Pinpoint the cell where the given text exists, returning its (X, Y) midpoint coordinate. 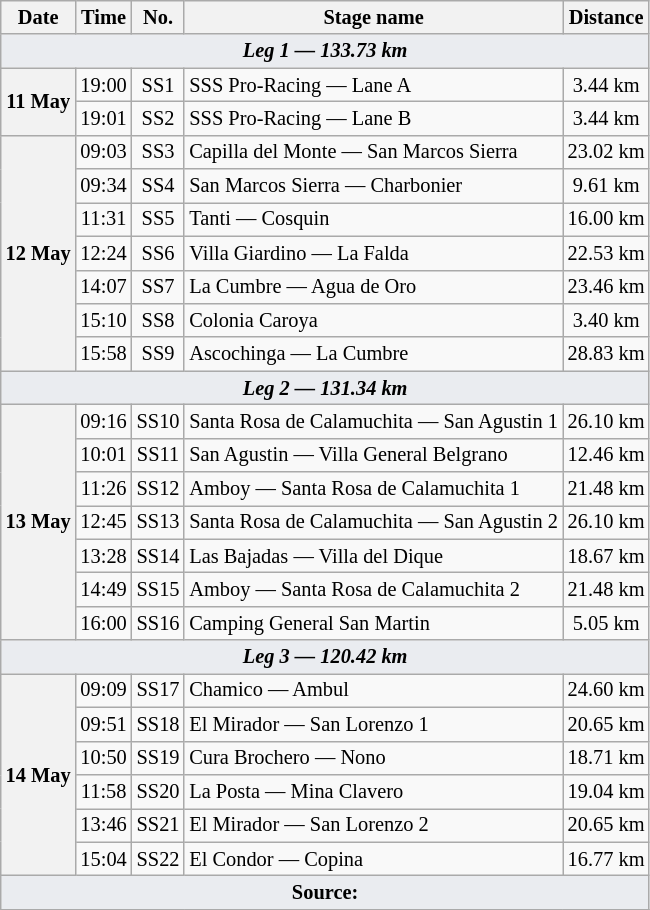
12.46 km (606, 455)
19.04 km (606, 791)
14 May (38, 774)
El Condor — Copina (373, 859)
11 May (38, 102)
09:03 (104, 152)
19:01 (104, 118)
12:24 (104, 253)
Capilla del Monte — San Marcos Sierra (373, 152)
Santa Rosa de Calamuchita — San Agustin 2 (373, 522)
No. (158, 17)
Chamico — Ambul (373, 690)
15:10 (104, 320)
15:04 (104, 859)
Distance (606, 17)
SS17 (158, 690)
SSS Pro-Racing — Lane A (373, 85)
Time (104, 17)
SS1 (158, 85)
SS2 (158, 118)
10:01 (104, 455)
SS14 (158, 556)
13:46 (104, 825)
23.02 km (606, 152)
La Posta — Mina Clavero (373, 791)
11:31 (104, 219)
SS7 (158, 287)
Cura Brochero — Nono (373, 758)
SS13 (158, 522)
SS20 (158, 791)
SS5 (158, 219)
16.00 km (606, 219)
3.40 km (606, 320)
Date (38, 17)
14:07 (104, 287)
9.61 km (606, 186)
14:49 (104, 589)
Villa Giardino — La Falda (373, 253)
28.83 km (606, 354)
10:50 (104, 758)
16:00 (104, 623)
15:58 (104, 354)
Source: (326, 892)
13 May (38, 522)
24.60 km (606, 690)
SS18 (158, 724)
Colonia Caroya (373, 320)
SSS Pro-Racing — Lane B (373, 118)
La Cumbre — Agua de Oro (373, 287)
11:26 (104, 489)
Leg 2 — 131.34 km (326, 388)
09:34 (104, 186)
22.53 km (606, 253)
SS8 (158, 320)
SS21 (158, 825)
SS10 (158, 421)
Amboy — Santa Rosa de Calamuchita 2 (373, 589)
SS16 (158, 623)
El Mirador — San Lorenzo 1 (373, 724)
SS22 (158, 859)
SS9 (158, 354)
San Agustin — Villa General Belgrano (373, 455)
SS3 (158, 152)
Leg 1 — 133.73 km (326, 51)
Santa Rosa de Calamuchita — San Agustin 1 (373, 421)
13:28 (104, 556)
11:58 (104, 791)
Las Bajadas — Villa del Dique (373, 556)
SS6 (158, 253)
09:51 (104, 724)
SS11 (158, 455)
Amboy — Santa Rosa de Calamuchita 1 (373, 489)
SS12 (158, 489)
09:09 (104, 690)
Tanti — Cosquin (373, 219)
SS15 (158, 589)
09:16 (104, 421)
Camping General San Martin (373, 623)
SS19 (158, 758)
Leg 3 — 120.42 km (326, 657)
18.67 km (606, 556)
SS4 (158, 186)
5.05 km (606, 623)
Stage name (373, 17)
12 May (38, 253)
12:45 (104, 522)
18.71 km (606, 758)
19:00 (104, 85)
El Mirador — San Lorenzo 2 (373, 825)
San Marcos Sierra — Charbonier (373, 186)
16.77 km (606, 859)
23.46 km (606, 287)
Ascochinga — La Cumbre (373, 354)
